Search for the cell housing the specified text and yield its [X, Y] center coordinate. 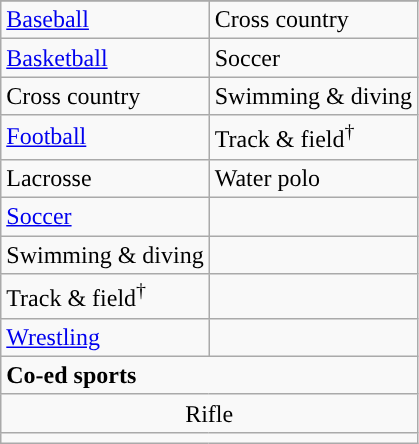
Co-ed sports [210, 375]
Baseball [105, 20]
Football [105, 138]
Basketball [105, 58]
Rifle [210, 413]
Wrestling [105, 337]
Water polo [313, 178]
Lacrosse [105, 178]
